Locate the cell with the specified text and output its [x, y] center coordinate. 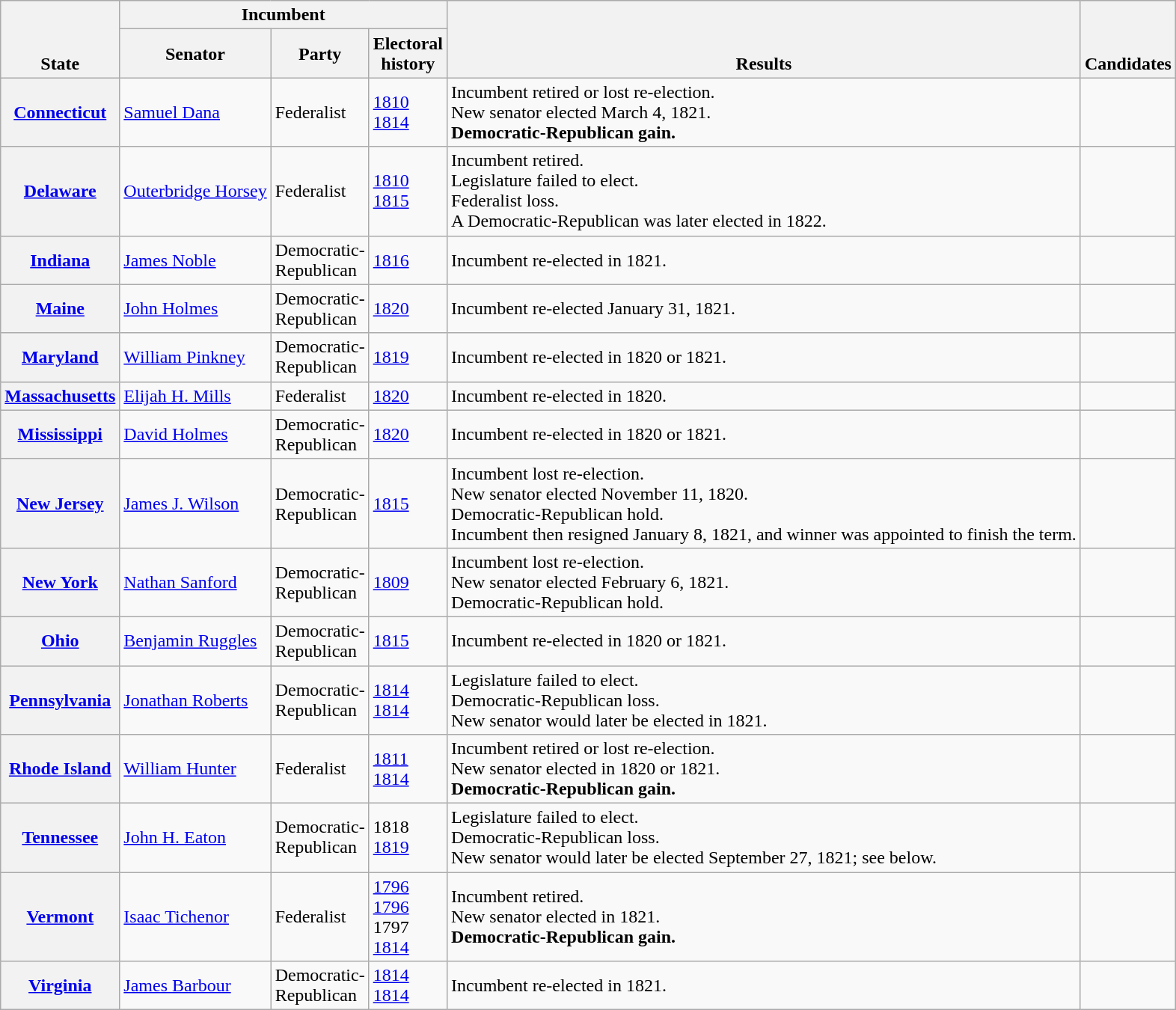
Delaware [60, 192]
Virginia [60, 986]
Jonathan Roberts [195, 700]
Incumbent retired or lost re-election.New senator elected in 1820 or 1821.Democratic-Republican gain. [765, 769]
Isaac Tichenor [195, 917]
Legislature failed to elect.Democratic-Republican loss.New senator would later be elected September 27, 1821; see below. [765, 838]
John H. Eaton [195, 838]
James Noble [195, 260]
David Holmes [195, 434]
Tennessee [60, 838]
William Pinkney [195, 358]
State [60, 39]
Rhode Island [60, 769]
Results [765, 39]
Incumbent [284, 15]
Incumbent re-elected January 31, 1821. [765, 308]
1796 17961797 1814 [408, 917]
1809 [408, 582]
New Jersey [60, 503]
Incumbent retired or lost re-election.New senator elected March 4, 1821.Democratic-Republican gain. [765, 112]
Pennsylvania [60, 700]
Maryland [60, 358]
Outerbridge Horsey [195, 192]
Vermont [60, 917]
1818 1819 [408, 838]
William Hunter [195, 769]
Maine [60, 308]
Samuel Dana [195, 112]
New York [60, 582]
Mississippi [60, 434]
Party [320, 54]
Nathan Sanford [195, 582]
Electoralhistory [408, 54]
Elijah H. Mills [195, 396]
1816 [408, 260]
Incumbent retired.Legislature failed to elect.Federalist loss.A Democratic-Republican was later elected in 1822. [765, 192]
1810 1815 [408, 192]
Massachusetts [60, 396]
James J. Wilson [195, 503]
1810 1814 [408, 112]
James Barbour [195, 986]
Senator [195, 54]
Incumbent re-elected in 1820. [765, 396]
Connecticut [60, 112]
John Holmes [195, 308]
Legislature failed to elect.Democratic-Republican loss.New senator would later be elected in 1821. [765, 700]
Ohio [60, 640]
1819 [408, 358]
Candidates [1128, 39]
Indiana [60, 260]
1811 1814 [408, 769]
Benjamin Ruggles [195, 640]
Incumbent lost re-election.New senator elected February 6, 1821.Democratic-Republican hold. [765, 582]
Incumbent retired.New senator elected in 1821.Democratic-Republican gain. [765, 917]
